Return the [X, Y] coordinate for the center point of the cell that contains the specified text.  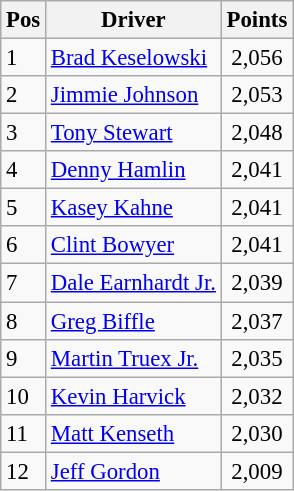
Martin Truex Jr. [134, 358]
Driver [134, 20]
Kevin Harvick [134, 396]
Dale Earnhardt Jr. [134, 283]
2 [24, 95]
2,048 [256, 133]
3 [24, 133]
Greg Biffle [134, 321]
4 [24, 170]
Jeff Gordon [134, 471]
12 [24, 471]
Brad Keselowski [134, 58]
2,053 [256, 95]
9 [24, 358]
Matt Kenseth [134, 433]
2,009 [256, 471]
Pos [24, 20]
8 [24, 321]
2,056 [256, 58]
6 [24, 245]
1 [24, 58]
2,035 [256, 358]
2,032 [256, 396]
7 [24, 283]
2,037 [256, 321]
Clint Bowyer [134, 245]
Points [256, 20]
Denny Hamlin [134, 170]
Kasey Kahne [134, 208]
Tony Stewart [134, 133]
2,039 [256, 283]
10 [24, 396]
2,030 [256, 433]
Jimmie Johnson [134, 95]
5 [24, 208]
11 [24, 433]
